Search for the cell housing the specified text and yield its (X, Y) center coordinate. 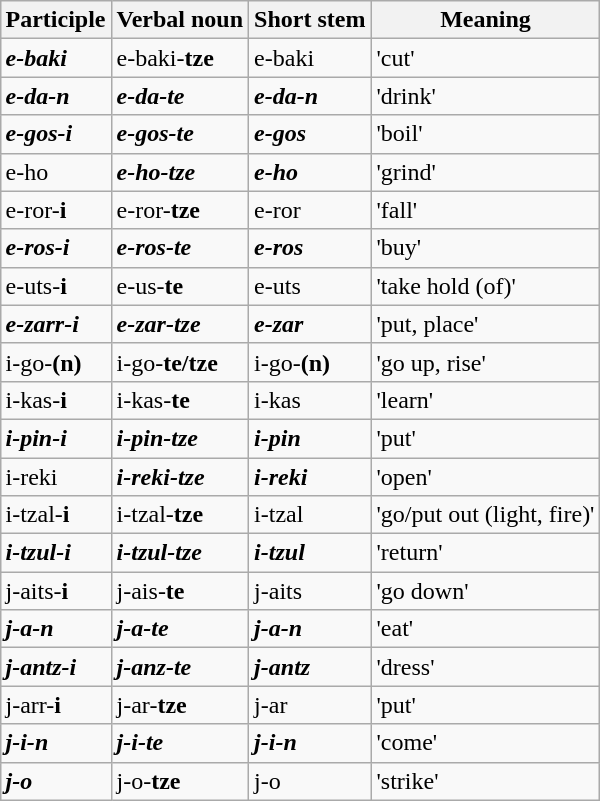
e-ros-te (180, 248)
j-i-te (180, 743)
e-uts-i (56, 286)
'take hold (of)' (486, 286)
'learn' (486, 400)
'return' (486, 553)
'buy' (486, 248)
i-tzal-tze (180, 515)
j-ar (310, 705)
e-ros-i (56, 248)
i-kas-i (56, 400)
j-aits-i (56, 591)
'drink' (486, 96)
e-gos (310, 134)
e-uts (310, 286)
e-baki-tze (180, 58)
j-ar-tze (180, 705)
j-arr-i (56, 705)
i-reki-tze (180, 477)
i-tzal-i (56, 515)
j-antz (310, 667)
j-anz-te (180, 667)
e-us-te (180, 286)
e-gos-te (180, 134)
e-ho-tze (180, 172)
'go up, rise' (486, 362)
'cut' (486, 58)
Verbal noun (180, 20)
'boil' (486, 134)
'put, place' (486, 324)
i-tzul-i (56, 553)
e-da-te (180, 96)
Short stem (310, 20)
'fall' (486, 210)
j-ais-te (180, 591)
Participle (56, 20)
e-zar (310, 324)
Meaning (486, 20)
e-ror-tze (180, 210)
'go/put out (light, fire)' (486, 515)
j-a-te (180, 629)
i-pin-i (56, 438)
'strike' (486, 781)
e-ros (310, 248)
e-gos-i (56, 134)
'grind' (486, 172)
i-tzul (310, 553)
'dress' (486, 667)
i-kas (310, 400)
j-aits (310, 591)
j-antz-i (56, 667)
i-tzul-tze (180, 553)
e-ror (310, 210)
i-pin-tze (180, 438)
e-zarr-i (56, 324)
i-pin (310, 438)
e-zar-tze (180, 324)
'eat' (486, 629)
i-tzal (310, 515)
'go down' (486, 591)
'open' (486, 477)
i-kas-te (180, 400)
j-o-tze (180, 781)
'come' (486, 743)
i-go-te/tze (180, 362)
e-ror-i (56, 210)
